Scan for the cell matching the given text and deliver its (X, Y) coordinate at center. 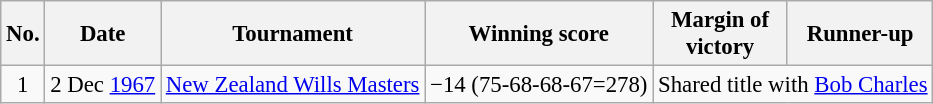
Winning score (539, 34)
Runner-up (860, 34)
Margin ofvictory (720, 34)
Date (103, 34)
New Zealand Wills Masters (292, 85)
Tournament (292, 34)
−14 (75-68-68-67=278) (539, 85)
1 (23, 85)
No. (23, 34)
Shared title with Bob Charles (793, 85)
2 Dec 1967 (103, 85)
